Provide the [x, y] coordinate of the cell's center where the given text is located.  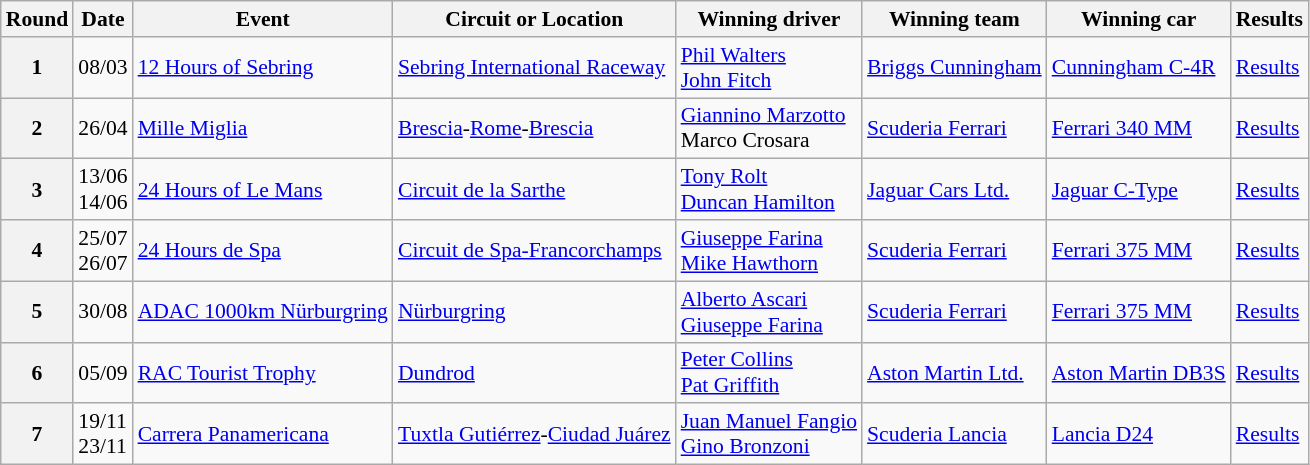
Phil Walters John Fitch [769, 68]
Jaguar Cars Ltd. [954, 190]
13/0614/06 [102, 190]
24 Hours of Le Mans [263, 190]
3 [38, 190]
ADAC 1000km Nürburgring [263, 312]
Round [38, 19]
Peter Collins Pat Griffith [769, 372]
Circuit de la Sarthe [534, 190]
Scuderia Lancia [954, 434]
Ferrari 340 MM [1139, 128]
Sebring International Raceway [534, 68]
26/04 [102, 128]
19/1123/11 [102, 434]
Giuseppe Farina Mike Hawthorn [769, 250]
5 [38, 312]
Dundrod [534, 372]
24 Hours de Spa [263, 250]
Aston Martin Ltd. [954, 372]
12 Hours of Sebring [263, 68]
Winning car [1139, 19]
2 [38, 128]
Circuit de Spa-Francorchamps [534, 250]
6 [38, 372]
1 [38, 68]
RAC Tourist Trophy [263, 372]
Alberto Ascari Giuseppe Farina [769, 312]
Jaguar C-Type [1139, 190]
Nürburgring [534, 312]
30/08 [102, 312]
Carrera Panamericana [263, 434]
Juan Manuel Fangio Gino Bronzoni [769, 434]
Aston Martin DB3S [1139, 372]
08/03 [102, 68]
Brescia-Rome-Brescia [534, 128]
Date [102, 19]
Circuit or Location [534, 19]
Tuxtla Gutiérrez-Ciudad Juárez [534, 434]
Giannino Marzotto Marco Crosara [769, 128]
Lancia D24 [1139, 434]
7 [38, 434]
Winning driver [769, 19]
05/09 [102, 372]
Mille Miglia [263, 128]
Tony Rolt Duncan Hamilton [769, 190]
Event [263, 19]
25/0726/07 [102, 250]
Winning team [954, 19]
Cunningham C-4R [1139, 68]
Briggs Cunningham [954, 68]
4 [38, 250]
